Detect which cell encompasses the target text, then output its (x, y) center coordinate. 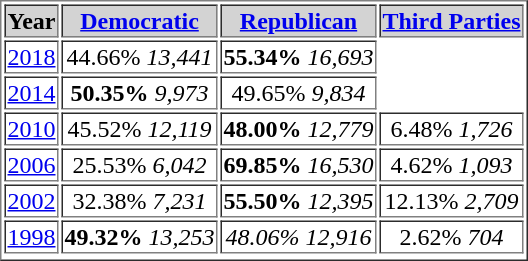
44.66% 13,441 (140, 56)
Year (31, 20)
55.50% 12,395 (298, 200)
69.85% 16,530 (298, 164)
1998 (31, 236)
25.53% 6,042 (140, 164)
2006 (31, 164)
2010 (31, 128)
Third Parties (452, 20)
32.38% 7,231 (140, 200)
45.52% 12,119 (140, 128)
2018 (31, 56)
2.62% 704 (452, 236)
Democratic (140, 20)
12.13% 2,709 (452, 200)
55.34% 16,693 (298, 56)
49.32% 13,253 (140, 236)
4.62% 1,093 (452, 164)
2014 (31, 92)
49.65% 9,834 (298, 92)
2002 (31, 200)
6.48% 1,726 (452, 128)
48.00% 12,779 (298, 128)
50.35% 9,973 (140, 92)
Republican (298, 20)
48.06% 12,916 (298, 236)
